Pinpoint the cell where the given text exists, returning its [x, y] midpoint coordinate. 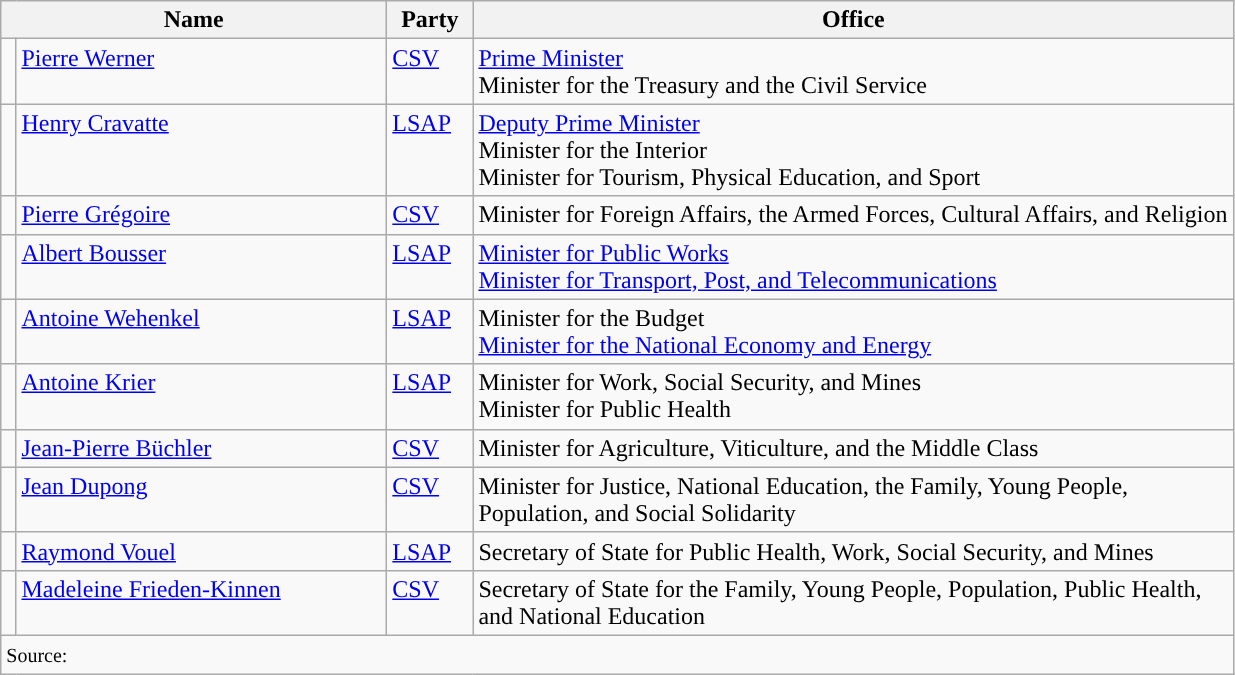
Minister for Foreign Affairs, the Armed Forces, Cultural Affairs, and Religion [854, 215]
Prime Minister Minister for the Treasury and the Civil Service [854, 72]
Minister for Work, Social Security, and Mines Minister for Public Health [854, 396]
Antoine Wehenkel [202, 332]
Henry Cravatte [202, 150]
Minister for the Budget Minister for the National Economy and Energy [854, 332]
Jean Dupong [202, 500]
Source: [618, 654]
Antoine Krier [202, 396]
Secretary of State for the Family, Young People, Population, Public Health, and National Education [854, 602]
Name [194, 20]
Jean-Pierre Büchler [202, 448]
Office [854, 20]
Pierre Werner [202, 72]
Minister for Public Works Minister for Transport, Post, and Telecommunications [854, 266]
Pierre Grégoire [202, 215]
Madeleine Frieden-Kinnen [202, 602]
Raymond Vouel [202, 551]
Minister for Justice, National Education, the Family, Young People, Population, and Social Solidarity [854, 500]
Deputy Prime Minister Minister for the Interior Minister for Tourism, Physical Education, and Sport [854, 150]
Secretary of State for Public Health, Work, Social Security, and Mines [854, 551]
Albert Bousser [202, 266]
Minister for Agriculture, Viticulture, and the Middle Class [854, 448]
Party [430, 20]
